From the cell containing the given text, extract its center point as [x, y] coordinate. 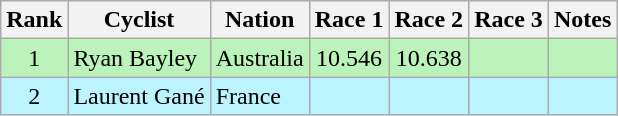
Nation [260, 20]
France [260, 96]
10.638 [429, 58]
Race 2 [429, 20]
Race 1 [349, 20]
1 [34, 58]
Cyclist [139, 20]
Notes [582, 20]
10.546 [349, 58]
Laurent Gané [139, 96]
Ryan Bayley [139, 58]
Race 3 [509, 20]
Rank [34, 20]
Australia [260, 58]
2 [34, 96]
